Return the (x, y) coordinate for the center point of the cell that contains the specified text.  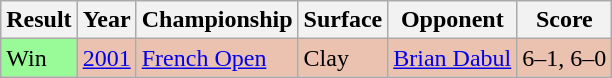
Clay (343, 58)
Year (106, 20)
2001 (106, 58)
Surface (343, 20)
Opponent (452, 20)
Championship (217, 20)
Result (39, 20)
Brian Dabul (452, 58)
6–1, 6–0 (564, 58)
Score (564, 20)
Win (39, 58)
French Open (217, 58)
